Search for the cell housing the specified text and yield its [x, y] center coordinate. 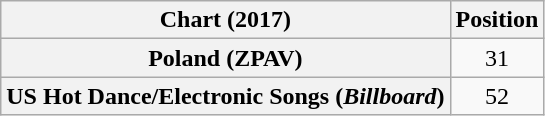
US Hot Dance/Electronic Songs (Billboard) [226, 96]
Position [497, 20]
31 [497, 58]
52 [497, 96]
Poland (ZPAV) [226, 58]
Chart (2017) [226, 20]
